Find where the given text appears and provide that cell's center as [x, y] coordinate. 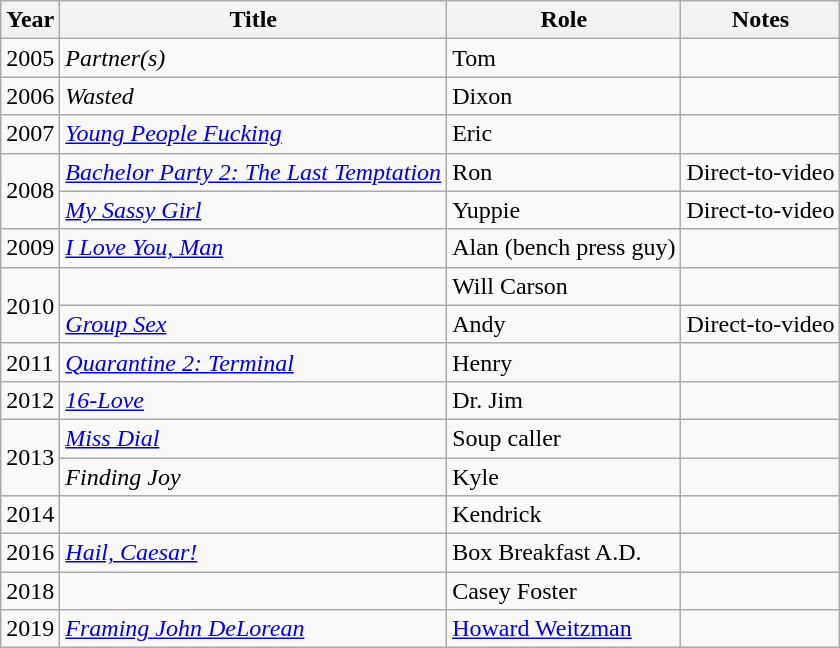
Role [564, 20]
2006 [30, 96]
2008 [30, 191]
2005 [30, 58]
Kendrick [564, 515]
Partner(s) [254, 58]
Box Breakfast A.D. [564, 553]
Casey Foster [564, 591]
I Love You, Man [254, 248]
2013 [30, 457]
2016 [30, 553]
Henry [564, 362]
2012 [30, 400]
Title [254, 20]
Bachelor Party 2: The Last Temptation [254, 172]
Young People Fucking [254, 134]
My Sassy Girl [254, 210]
Howard Weitzman [564, 629]
2014 [30, 515]
Andy [564, 324]
2010 [30, 305]
2019 [30, 629]
Ron [564, 172]
Tom [564, 58]
Eric [564, 134]
Year [30, 20]
Soup caller [564, 438]
Miss Dial [254, 438]
16-Love [254, 400]
2011 [30, 362]
Kyle [564, 477]
Hail, Caesar! [254, 553]
Dixon [564, 96]
2007 [30, 134]
2009 [30, 248]
Will Carson [564, 286]
Finding Joy [254, 477]
Dr. Jim [564, 400]
2018 [30, 591]
Framing John DeLorean [254, 629]
Yuppie [564, 210]
Alan (bench press guy) [564, 248]
Notes [760, 20]
Quarantine 2: Terminal [254, 362]
Group Sex [254, 324]
Wasted [254, 96]
